Find where the given text appears and provide that cell's center as [X, Y] coordinate. 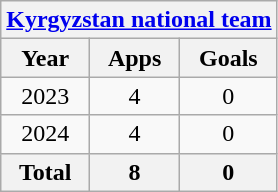
2023 [46, 96]
Kyrgyzstan national team [139, 20]
Year [46, 58]
8 [135, 172]
Goals [229, 58]
Apps [135, 58]
2024 [46, 134]
Total [46, 172]
